Detect which cell encompasses the target text, then output its [x, y] center coordinate. 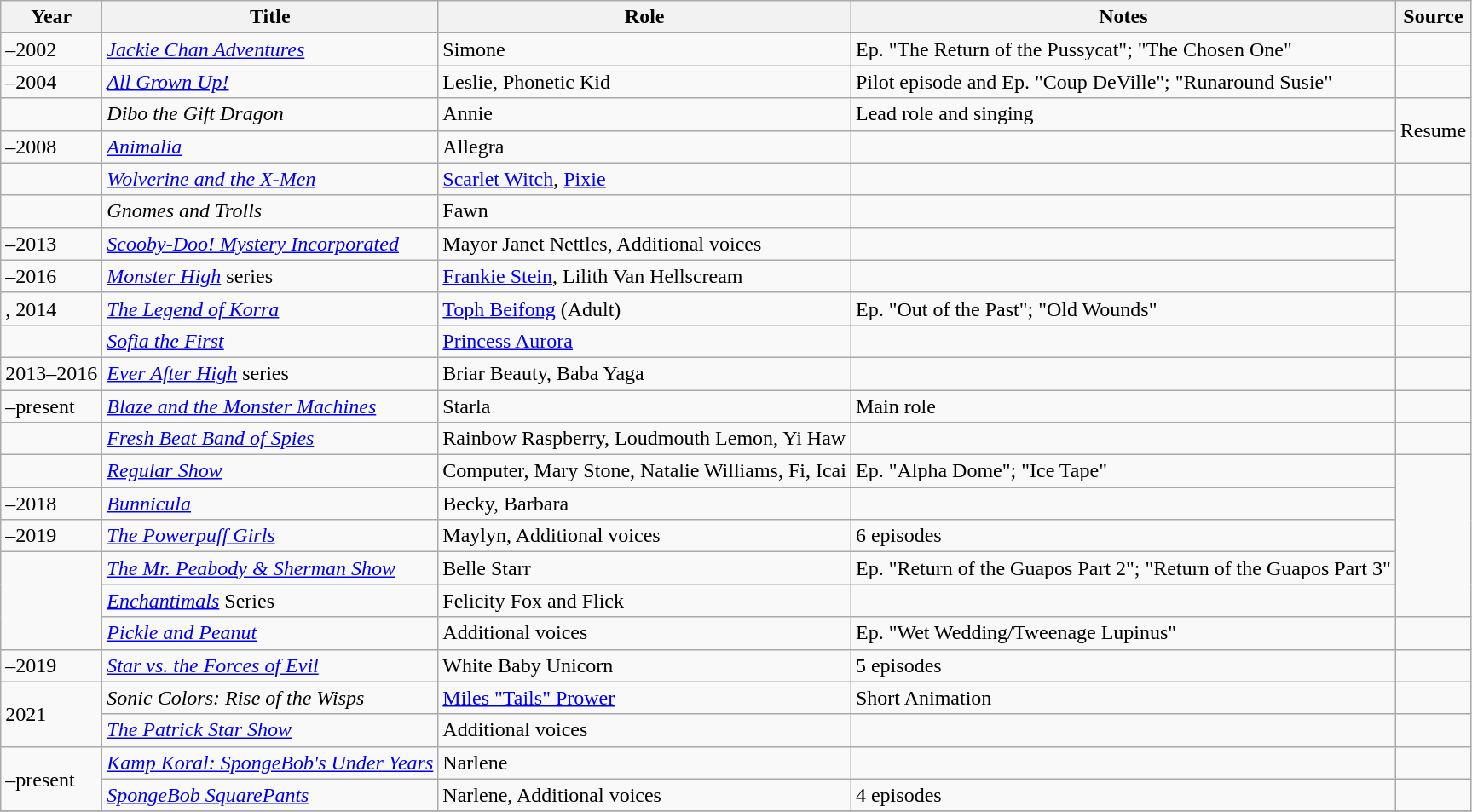
Ever After High series [270, 373]
Fawn [644, 211]
Annie [644, 114]
Resume [1433, 130]
Mayor Janet Nettles, Additional voices [644, 244]
–2016 [51, 276]
Leslie, Phonetic Kid [644, 82]
Starla [644, 406]
Dibo the Gift Dragon [270, 114]
–2018 [51, 504]
Narlene, Additional voices [644, 795]
Miles "Tails" Prower [644, 698]
Rainbow Raspberry, Loudmouth Lemon, Yi Haw [644, 439]
Ep. "Return of the Guapos Part 2"; "Return of the Guapos Part 3" [1123, 568]
The Mr. Peabody & Sherman Show [270, 568]
Wolverine and the X-Men [270, 179]
Year [51, 17]
–2004 [51, 82]
4 episodes [1123, 795]
5 episodes [1123, 665]
Enchantimals Series [270, 601]
Pickle and Peanut [270, 633]
Source [1433, 17]
Star vs. the Forces of Evil [270, 665]
Briar Beauty, Baba Yaga [644, 373]
Allegra [644, 147]
Frankie Stein, Lilith Van Hellscream [644, 276]
Computer, Mary Stone, Natalie Williams, Fi, Icai [644, 471]
Fresh Beat Band of Spies [270, 439]
Ep. "Alpha Dome"; "Ice Tape" [1123, 471]
Maylyn, Additional voices [644, 536]
Notes [1123, 17]
–2008 [51, 147]
Pilot episode and Ep. "Coup DeVille"; "Runaround Susie" [1123, 82]
6 episodes [1123, 536]
White Baby Unicorn [644, 665]
The Powerpuff Girls [270, 536]
Gnomes and Trolls [270, 211]
Felicity Fox and Flick [644, 601]
The Patrick Star Show [270, 730]
Lead role and singing [1123, 114]
Title [270, 17]
Ep. "The Return of the Pussycat"; "The Chosen One" [1123, 49]
Monster High series [270, 276]
Bunnicula [270, 504]
Toph Beifong (Adult) [644, 308]
Ep. "Wet Wedding/Tweenage Lupinus" [1123, 633]
Scarlet Witch, Pixie [644, 179]
Short Animation [1123, 698]
2021 [51, 714]
Animalia [270, 147]
Princess Aurora [644, 341]
2013–2016 [51, 373]
SpongeBob SquarePants [270, 795]
Sonic Colors: Rise of the Wisps [270, 698]
Belle Starr [644, 568]
Scooby-Doo! Mystery Incorporated [270, 244]
All Grown Up! [270, 82]
Becky, Barbara [644, 504]
Jackie Chan Adventures [270, 49]
Narlene [644, 763]
Simone [644, 49]
, 2014 [51, 308]
Main role [1123, 406]
Regular Show [270, 471]
Role [644, 17]
Sofia the First [270, 341]
–2002 [51, 49]
Kamp Koral: SpongeBob's Under Years [270, 763]
The Legend of Korra [270, 308]
Blaze and the Monster Machines [270, 406]
–2013 [51, 244]
Ep. "Out of the Past"; "Old Wounds" [1123, 308]
